Pinpoint the cell where the given text exists, returning its [x, y] midpoint coordinate. 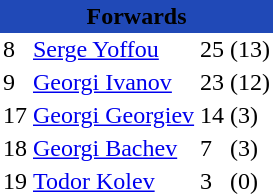
Serge Yoffou [114, 50]
Georgi Bachev [114, 148]
Georgi Georgiev [114, 116]
Georgi Ivanov [114, 82]
7 [212, 148]
17 [15, 116]
Forwards [136, 16]
8 [15, 50]
(13) [250, 50]
(12) [250, 82]
25 [212, 50]
18 [15, 148]
9 [15, 82]
23 [212, 82]
14 [212, 116]
